Find where the given text appears and provide that cell's center as [X, Y] coordinate. 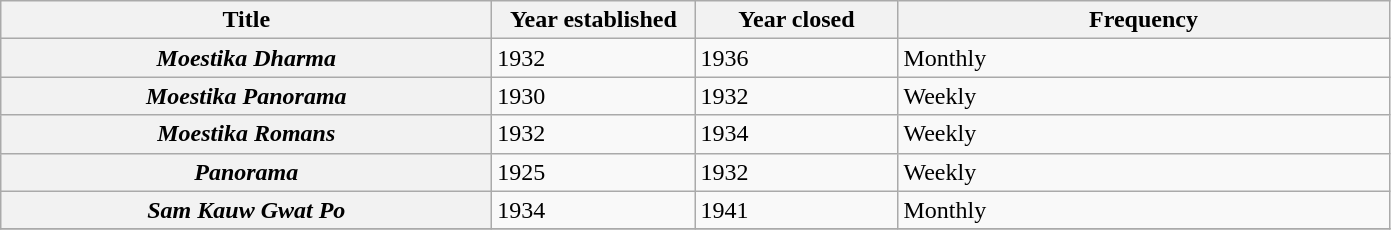
Moestika Panorama [246, 96]
Year closed [796, 20]
Panorama [246, 172]
Moestika Romans [246, 134]
Title [246, 20]
Year established [594, 20]
Moestika Dharma [246, 58]
1936 [796, 58]
1925 [594, 172]
Frequency [1144, 20]
1930 [594, 96]
Sam Kauw Gwat Po [246, 210]
1941 [796, 210]
